From the cell containing the given text, extract its center point as (X, Y) coordinate. 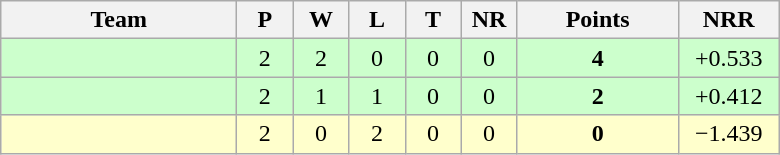
−1.439 (728, 134)
NRR (728, 20)
T (433, 20)
+0.412 (728, 96)
NR (489, 20)
P (265, 20)
L (377, 20)
Team (119, 20)
W (321, 20)
4 (598, 58)
Points (598, 20)
+0.533 (728, 58)
